Scan for the cell matching the given text and deliver its [X, Y] coordinate at center. 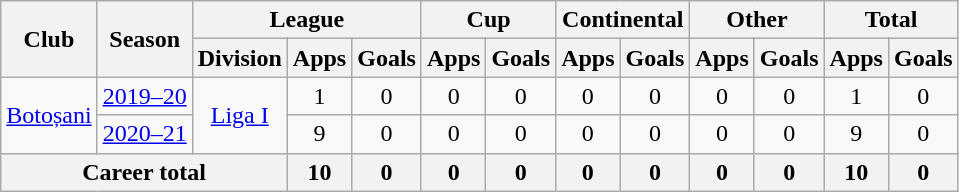
Cup [488, 20]
Club [49, 39]
Division [240, 58]
2020–21 [144, 134]
Other [757, 20]
Total [891, 20]
Career total [144, 172]
Botoșani [49, 115]
2019–20 [144, 96]
Season [144, 39]
Liga I [240, 115]
Continental [623, 20]
League [306, 20]
